Search for the cell housing the specified text and yield its [x, y] center coordinate. 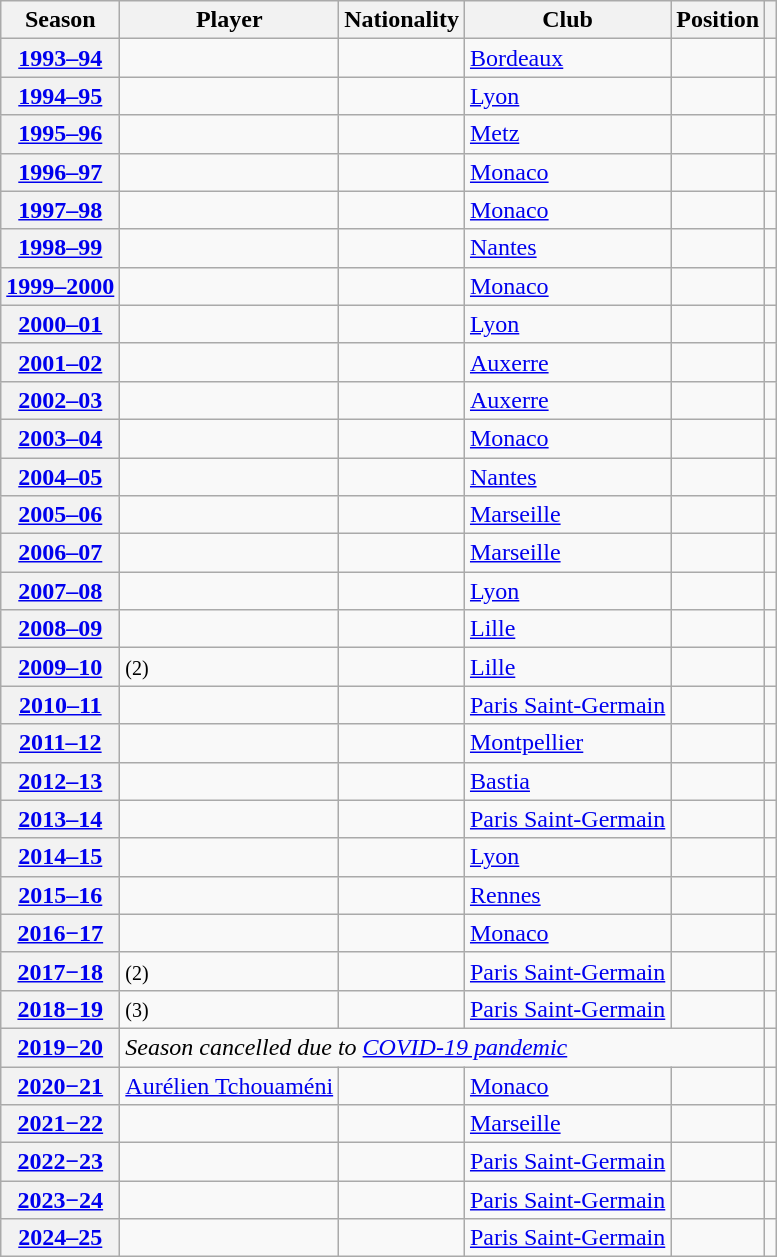
2020−21 [60, 1085]
2024–25 [60, 1238]
Aurélien Tchouaméni [230, 1085]
1993–94 [60, 58]
2007–08 [60, 591]
2021−22 [60, 1124]
2011–12 [60, 743]
Position [718, 20]
2003–04 [60, 438]
(3) [230, 1009]
2015–16 [60, 895]
2010–11 [60, 705]
Bastia [567, 781]
1996–97 [60, 172]
2004–05 [60, 477]
2017−18 [60, 971]
Metz [567, 134]
2023−24 [60, 1200]
2009–10 [60, 667]
1998–99 [60, 248]
2006–07 [60, 553]
Season cancelled due to COVID-19 pandemic [442, 1047]
2019−20 [60, 1047]
Player [230, 20]
2022−23 [60, 1162]
1994–95 [60, 96]
Bordeaux [567, 58]
1997–98 [60, 210]
2013–14 [60, 819]
2016−17 [60, 933]
Nationality [402, 20]
1999–2000 [60, 286]
2008–09 [60, 629]
Season [60, 20]
2000–01 [60, 324]
Rennes [567, 895]
2012–13 [60, 781]
Club [567, 20]
Montpellier [567, 743]
2002–03 [60, 400]
1995–96 [60, 134]
2005–06 [60, 515]
2001–02 [60, 362]
2018−19 [60, 1009]
2014–15 [60, 857]
